Return [x, y] of the center of cell containing provided text 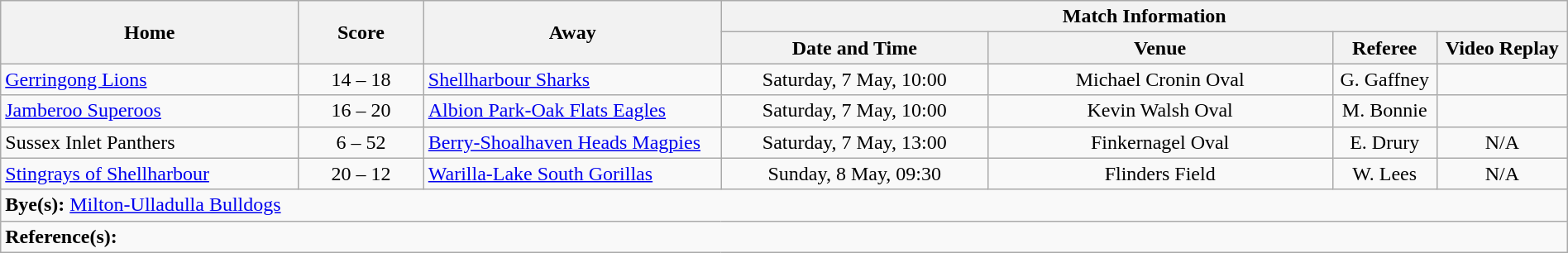
M. Bonnie [1384, 111]
Referee [1384, 48]
Venue [1159, 48]
Bye(s): Milton-Ulladulla Bulldogs [784, 205]
Date and Time [854, 48]
Video Replay [1502, 48]
Warilla-Lake South Gorillas [572, 174]
Sunday, 8 May, 09:30 [854, 174]
Kevin Walsh Oval [1159, 111]
Sussex Inlet Panthers [150, 142]
Finkernagel Oval [1159, 142]
Saturday, 7 May, 13:00 [854, 142]
Berry-Shoalhaven Heads Magpies [572, 142]
16 – 20 [361, 111]
6 – 52 [361, 142]
Reference(s): [784, 236]
W. Lees [1384, 174]
Shellharbour Sharks [572, 79]
Stingrays of Shellharbour [150, 174]
Match Information [1145, 17]
Gerringong Lions [150, 79]
E. Drury [1384, 142]
Score [361, 32]
G. Gaffney [1384, 79]
20 – 12 [361, 174]
Jamberoo Superoos [150, 111]
Michael Cronin Oval [1159, 79]
Home [150, 32]
Albion Park-Oak Flats Eagles [572, 111]
14 – 18 [361, 79]
Away [572, 32]
Flinders Field [1159, 174]
